For the text-containing cell, return its midpoint in (X, Y) coordinate format. 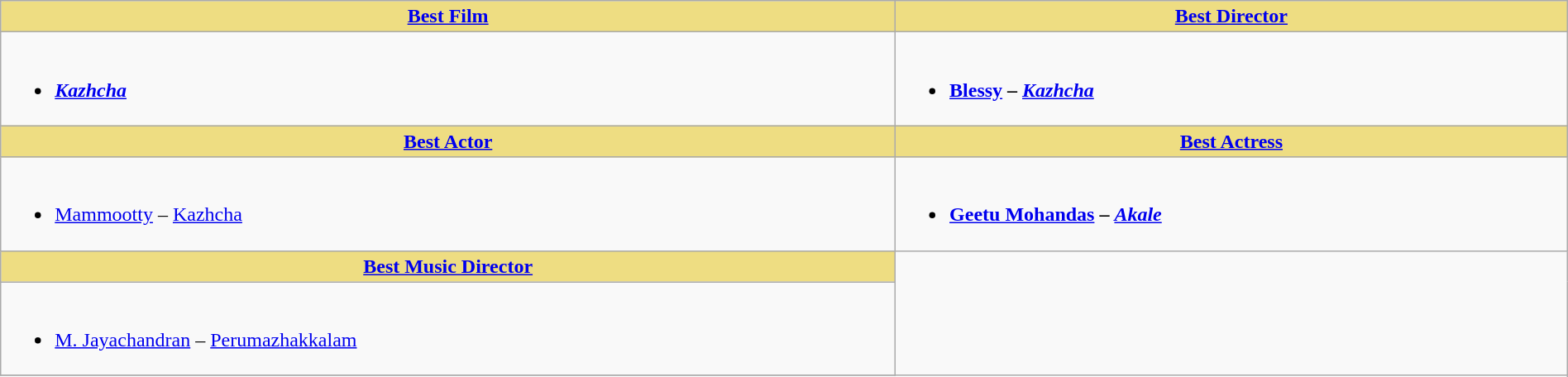
Best Director (1232, 17)
Best Film (448, 17)
Mammootty – Kazhcha (448, 203)
Best Actor (448, 141)
M. Jayachandran – Perumazhakkalam (448, 329)
Kazhcha (448, 79)
Geetu Mohandas – Akale (1232, 203)
Blessy – Kazhcha (1232, 79)
Best Music Director (448, 266)
Best Actress (1232, 141)
